Locate the cell with the specified text and output its (X, Y) center coordinate. 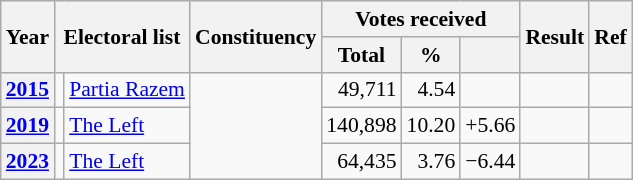
Partia Razem (127, 90)
Constituency (256, 36)
Result (554, 36)
Year (28, 36)
Electoral list (122, 36)
10.20 (432, 126)
+5.66 (490, 126)
49,711 (361, 90)
4.54 (432, 90)
64,435 (361, 162)
3.76 (432, 162)
140,898 (361, 126)
2023 (28, 162)
−6.44 (490, 162)
2019 (28, 126)
Total (361, 55)
2015 (28, 90)
Ref (610, 36)
Votes received (420, 19)
% (432, 55)
